Search for the cell housing the specified text and yield its [x, y] center coordinate. 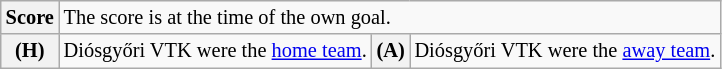
(A) [391, 51]
Diósgyőri VTK were the away team. [566, 51]
Score [30, 17]
Diósgyőri VTK were the home team. [216, 51]
The score is at the time of the own goal. [390, 17]
(H) [30, 51]
